From the cell containing the given text, extract its center point as (X, Y) coordinate. 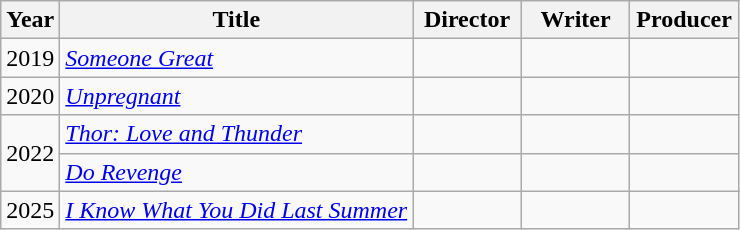
I Know What You Did Last Summer (236, 210)
Producer (684, 20)
Someone Great (236, 58)
Year (30, 20)
2025 (30, 210)
2020 (30, 96)
Do Revenge (236, 172)
2019 (30, 58)
Unpregnant (236, 96)
Thor: Love and Thunder (236, 134)
Title (236, 20)
Writer (576, 20)
Director (468, 20)
2022 (30, 153)
